Pinpoint the cell where the given text exists, returning its [x, y] midpoint coordinate. 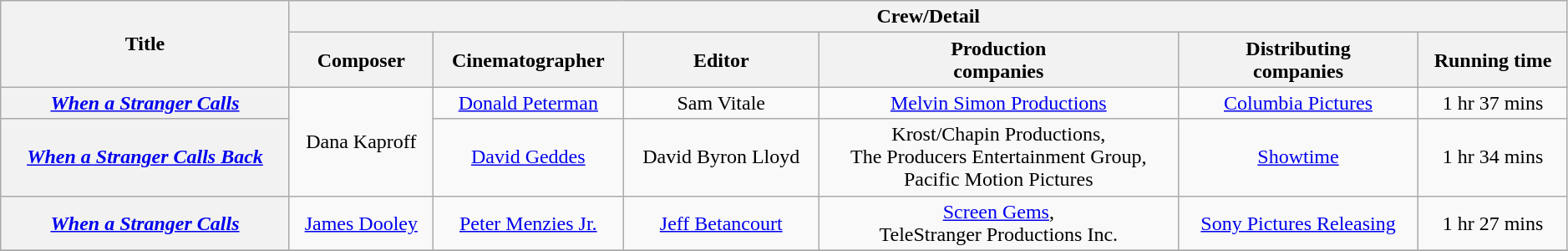
Showtime [1298, 157]
Production companies [998, 60]
David Byron Lloyd [721, 157]
Peter Menzies Jr. [528, 223]
Crew/Detail [928, 17]
Cinematographer [528, 60]
Distributing companies [1298, 60]
Krost/Chapin Productions, The Producers Entertainment Group, Pacific Motion Pictures [998, 157]
1 hr 34 mins [1494, 157]
Dana Kaproff [361, 141]
When a Stranger Calls Back [145, 157]
James Dooley [361, 223]
David Geddes [528, 157]
Composer [361, 60]
Jeff Betancourt [721, 223]
1 hr 37 mins [1494, 103]
Melvin Simon Productions [998, 103]
Running time [1494, 60]
Sony Pictures Releasing [1298, 223]
1 hr 27 mins [1494, 223]
Screen Gems, TeleStranger Productions Inc. [998, 223]
Sam Vitale [721, 103]
Title [145, 44]
Editor [721, 60]
Donald Peterman [528, 103]
Columbia Pictures [1298, 103]
